Find where the given text appears and provide that cell's center as (X, Y) coordinate. 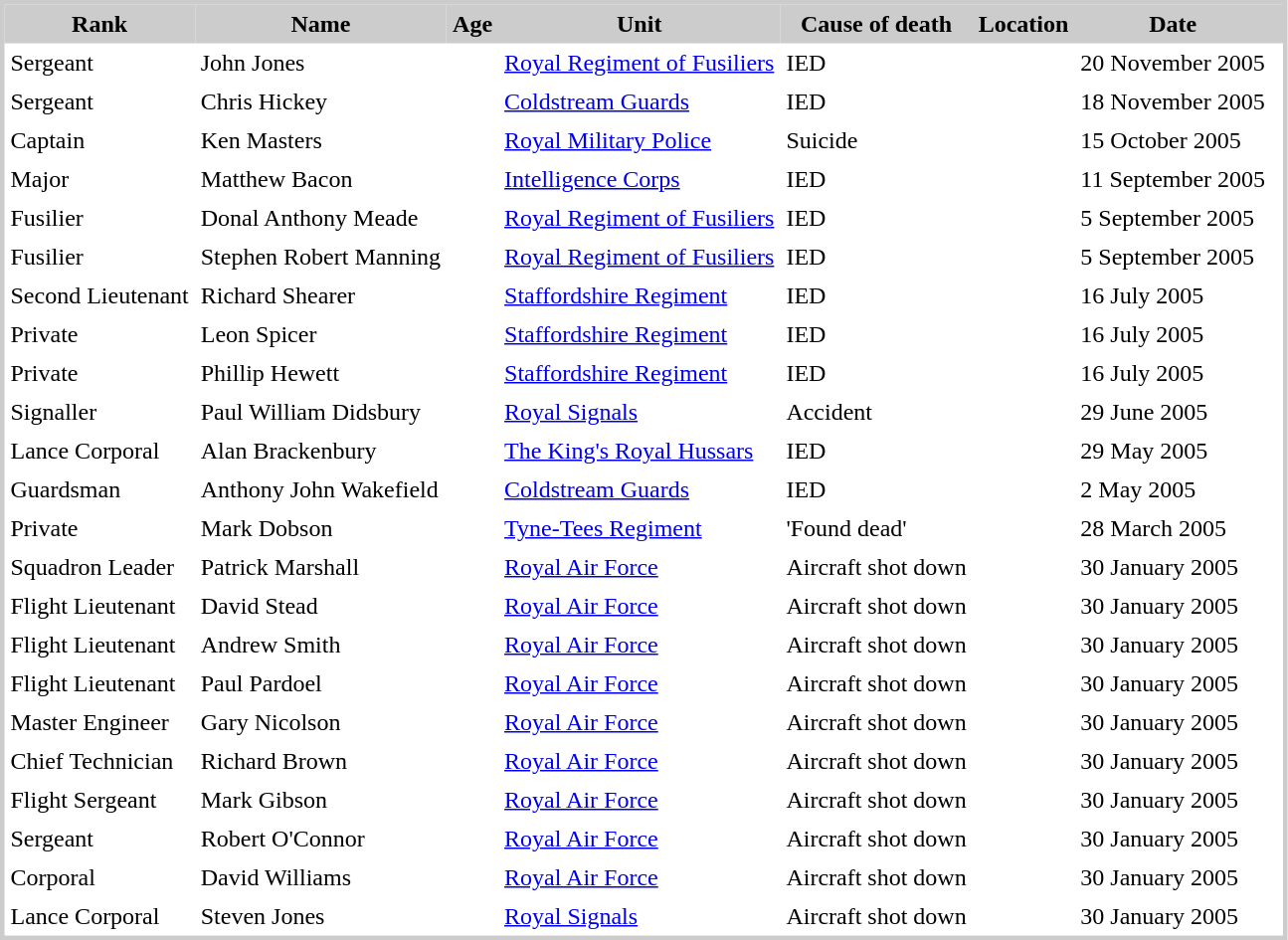
Mark Dobson (320, 529)
Cause of death (875, 24)
Guardsman (99, 489)
Andrew Smith (320, 645)
Captain (99, 141)
18 November 2005 (1173, 101)
Signaller (99, 412)
The King's Royal Hussars (639, 452)
Master Engineer (99, 722)
Anthony John Wakefield (320, 489)
Age (472, 24)
Leon Spicer (320, 334)
David Williams (320, 877)
Mark Gibson (320, 800)
Major (99, 179)
Chief Technician (99, 762)
Donal Anthony Meade (320, 219)
28 March 2005 (1173, 529)
Richard Brown (320, 762)
Stephen Robert Manning (320, 257)
Date (1173, 24)
Accident (875, 412)
Chris Hickey (320, 101)
11 September 2005 (1173, 179)
Squadron Leader (99, 567)
Phillip Hewett (320, 374)
Alan Brackenbury (320, 452)
'Found dead' (875, 529)
Richard Shearer (320, 296)
Second Lieutenant (99, 296)
Corporal (99, 877)
Rank (99, 24)
Royal Military Police (639, 141)
Matthew Bacon (320, 179)
Unit (639, 24)
Flight Sergeant (99, 800)
2 May 2005 (1173, 489)
Patrick Marshall (320, 567)
Steven Jones (320, 917)
Suicide (875, 141)
David Stead (320, 607)
Location (1024, 24)
Paul Pardoel (320, 684)
Tyne-Tees Regiment (639, 529)
Gary Nicolson (320, 722)
29 May 2005 (1173, 452)
Ken Masters (320, 141)
Name (320, 24)
Intelligence Corps (639, 179)
Robert O'Connor (320, 840)
Paul William Didsbury (320, 412)
20 November 2005 (1173, 64)
29 June 2005 (1173, 412)
15 October 2005 (1173, 141)
John Jones (320, 64)
